Output the [X, Y] coordinate of the center of the cell containing the given text.  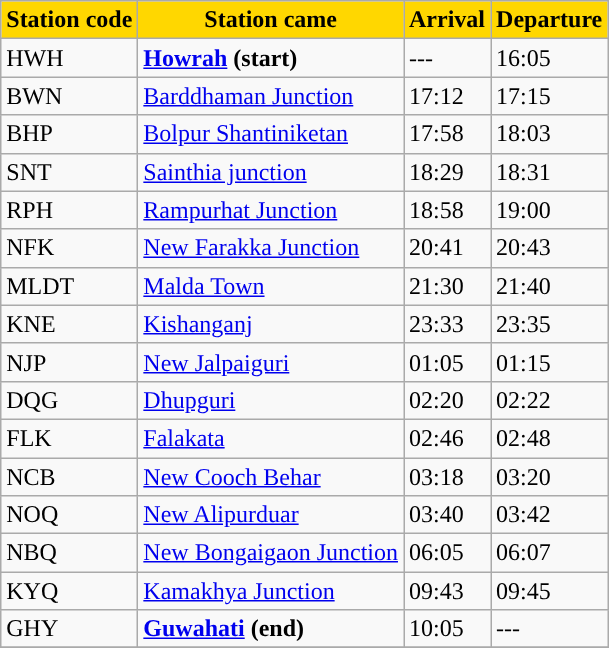
Barddhaman Junction [271, 96]
19:00 [550, 210]
17:12 [448, 96]
NJP [70, 362]
Malda Town [271, 286]
MLDT [70, 286]
01:05 [448, 362]
Bolpur Shantiniketan [271, 134]
21:30 [448, 286]
23:35 [550, 324]
NOQ [70, 515]
20:43 [550, 248]
10:05 [448, 629]
06:05 [448, 553]
NFK [70, 248]
Sainthia junction [271, 172]
GHY [70, 629]
02:46 [448, 438]
03:20 [550, 477]
New Cooch Behar [271, 477]
18:31 [550, 172]
Rampurhat Junction [271, 210]
18:29 [448, 172]
02:20 [448, 400]
New Bongaigaon Junction [271, 553]
03:18 [448, 477]
02:48 [550, 438]
17:58 [448, 134]
02:22 [550, 400]
NBQ [70, 553]
01:15 [550, 362]
RPH [70, 210]
21:40 [550, 286]
SNT [70, 172]
Station code [70, 20]
New Alipurduar [271, 515]
Arrival [448, 20]
Kamakhya Junction [271, 591]
20:41 [448, 248]
09:45 [550, 591]
NCB [70, 477]
03:40 [448, 515]
KNE [70, 324]
18:03 [550, 134]
Kishanganj [271, 324]
HWH [70, 58]
DQG [70, 400]
17:15 [550, 96]
BHP [70, 134]
Departure [550, 20]
18:58 [448, 210]
New Farakka Junction [271, 248]
Falakata [271, 438]
Guwahati (end) [271, 629]
Dhupguri [271, 400]
03:42 [550, 515]
Station came [271, 20]
FLK [70, 438]
KYQ [70, 591]
New Jalpaiguri [271, 362]
23:33 [448, 324]
09:43 [448, 591]
BWN [70, 96]
16:05 [550, 58]
06:07 [550, 553]
Howrah (start) [271, 58]
